Search for the cell housing the specified text and yield its (X, Y) center coordinate. 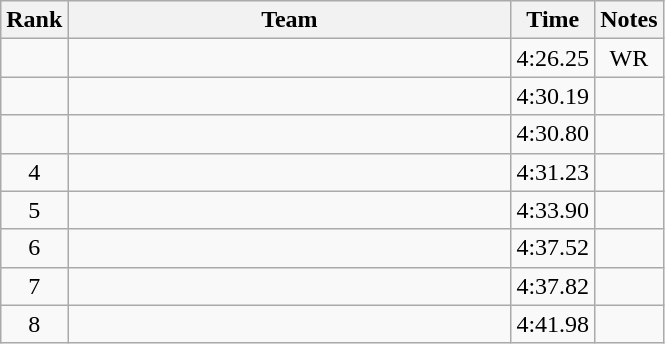
4:33.90 (553, 210)
Time (553, 20)
4:31.23 (553, 172)
4:37.52 (553, 248)
Notes (629, 20)
4:30.80 (553, 134)
5 (34, 210)
4 (34, 172)
4:30.19 (553, 96)
Team (290, 20)
WR (629, 58)
6 (34, 248)
7 (34, 286)
4:41.98 (553, 324)
4:37.82 (553, 286)
4:26.25 (553, 58)
Rank (34, 20)
8 (34, 324)
